Find where the given text appears and provide that cell's center as (X, Y) coordinate. 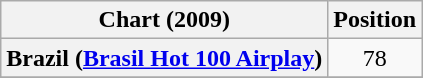
78 (375, 58)
Brazil (Brasil Hot 100 Airplay) (164, 58)
Position (375, 20)
Chart (2009) (164, 20)
